Locate the cell with the specified text and output its (x, y) center coordinate. 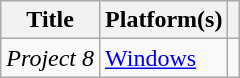
Windows (164, 58)
Project 8 (50, 58)
Title (50, 20)
Platform(s) (164, 20)
